Return [X, Y] of the center of cell containing provided text 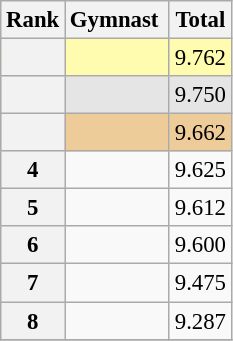
9.762 [200, 58]
Rank [33, 20]
9.287 [200, 321]
Total [200, 20]
5 [33, 208]
7 [33, 283]
9.750 [200, 95]
9.600 [200, 245]
4 [33, 170]
9.662 [200, 133]
8 [33, 321]
Gymnast [118, 20]
9.625 [200, 170]
9.612 [200, 208]
6 [33, 245]
9.475 [200, 283]
